Identify which cell holds the provided text, then report its [x, y] central coordinate. 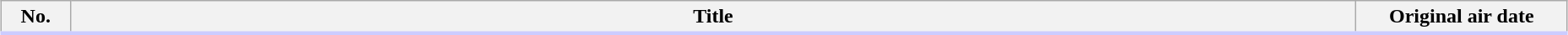
Title [713, 17]
No. [35, 17]
Original air date [1462, 17]
